Identify which cell holds the provided text, then report its [x, y] central coordinate. 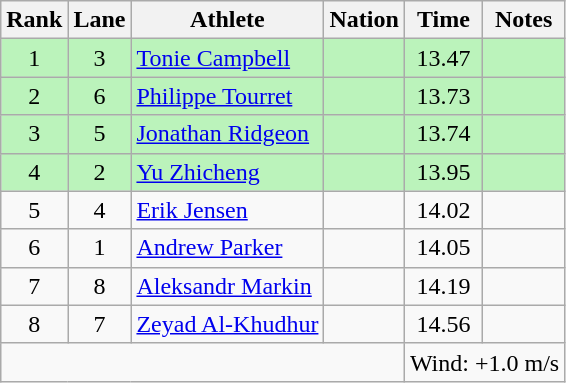
Andrew Parker [228, 248]
14.56 [443, 324]
Notes [524, 20]
14.05 [443, 248]
Rank [34, 20]
Zeyad Al-Khudhur [228, 324]
14.19 [443, 286]
Time [443, 20]
13.73 [443, 96]
Philippe Tourret [228, 96]
Erik Jensen [228, 210]
13.95 [443, 172]
Athlete [228, 20]
14.02 [443, 210]
Yu Zhicheng [228, 172]
Jonathan Ridgeon [228, 134]
Aleksandr Markin [228, 286]
Nation [364, 20]
13.74 [443, 134]
13.47 [443, 58]
Tonie Campbell [228, 58]
Lane [100, 20]
Wind: +1.0 m/s [484, 362]
